Capture the cell that displays the provided text and extract its (X, Y) central coordinate. 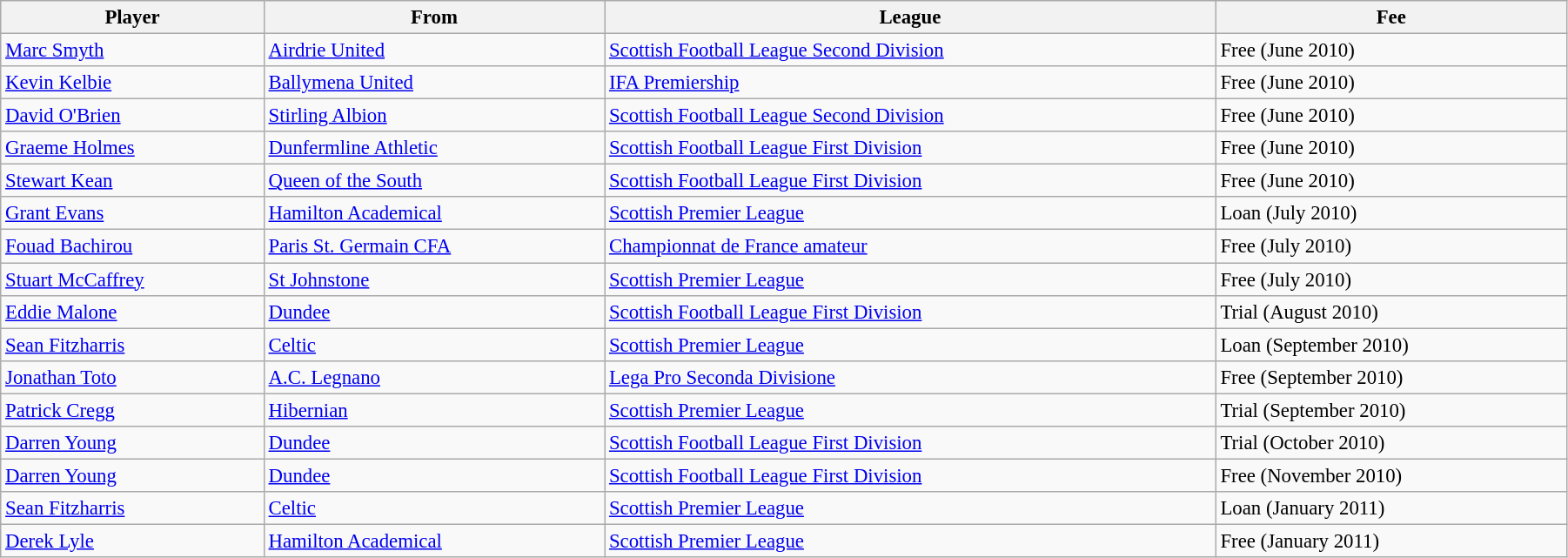
Loan (January 2011) (1390, 508)
Kevin Kelbie (132, 83)
League (910, 17)
Trial (August 2010) (1390, 312)
Trial (September 2010) (1390, 410)
Stirling Albion (433, 116)
Dunfermline Athletic (433, 148)
Stewart Kean (132, 181)
Fee (1390, 17)
Grant Evans (132, 213)
Eddie Malone (132, 312)
Player (132, 17)
Loan (September 2010) (1390, 345)
Fouad Bachirou (132, 246)
Jonathan Toto (132, 377)
David O'Brien (132, 116)
Graeme Holmes (132, 148)
Free (January 2011) (1390, 541)
St Johnstone (433, 279)
Hibernian (433, 410)
Championnat de France amateur (910, 246)
Free (November 2010) (1390, 475)
From (433, 17)
Ballymena United (433, 83)
Trial (October 2010) (1390, 443)
Stuart McCaffrey (132, 279)
Derek Lyle (132, 541)
Free (September 2010) (1390, 377)
IFA Premiership (910, 83)
Queen of the South (433, 181)
Paris St. Germain CFA (433, 246)
Loan (July 2010) (1390, 213)
A.C. Legnano (433, 377)
Lega Pro Seconda Divisione (910, 377)
Patrick Cregg (132, 410)
Marc Smyth (132, 50)
Airdrie United (433, 50)
